Locate the cell with the specified text and output its [x, y] center coordinate. 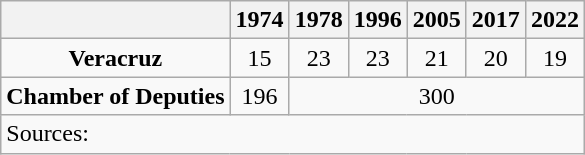
196 [260, 96]
2017 [496, 20]
15 [260, 58]
Veracruz [116, 58]
2005 [436, 20]
1996 [378, 20]
Chamber of Deputies [116, 96]
19 [554, 58]
21 [436, 58]
1974 [260, 20]
2022 [554, 20]
300 [436, 96]
1978 [318, 20]
Sources: [293, 134]
20 [496, 58]
